Return the (X, Y) coordinate for the center point of the cell that contains the specified text.  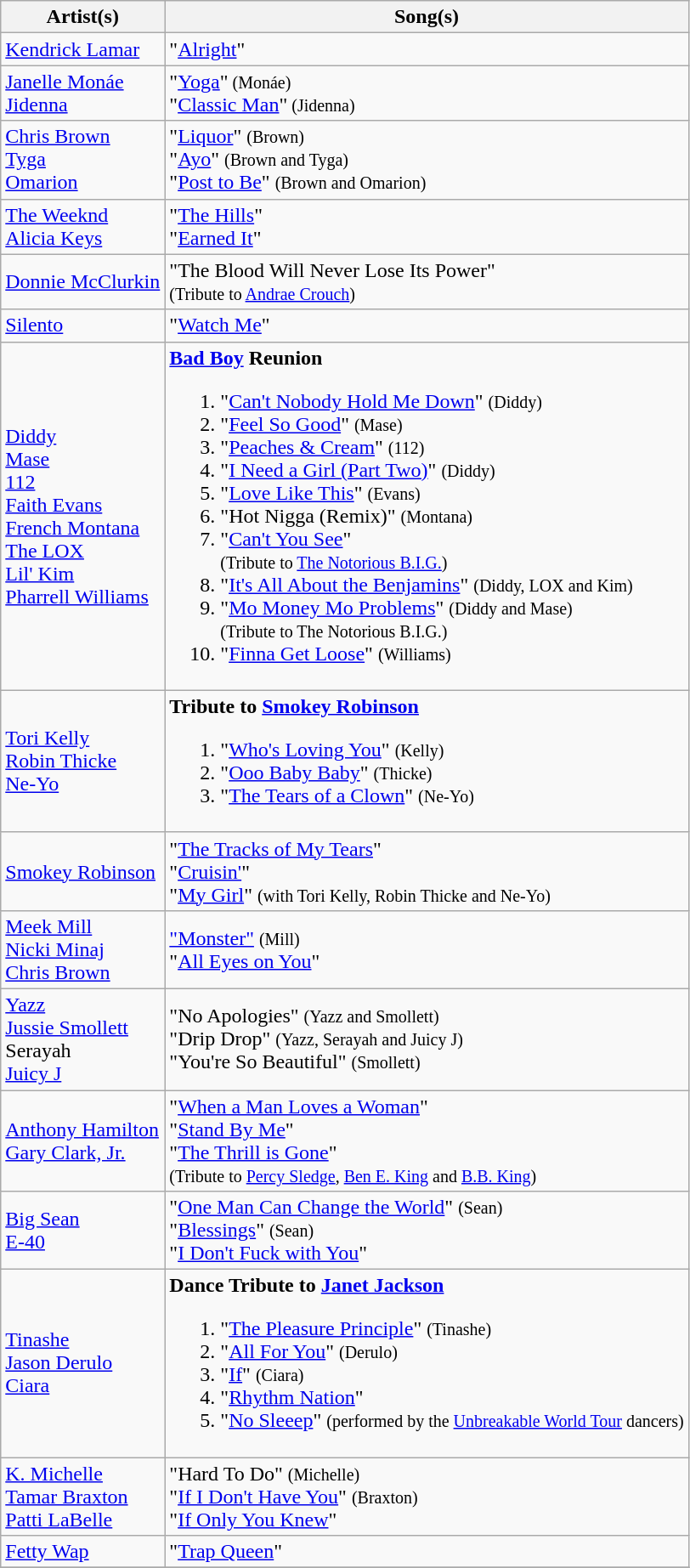
Meek MillNicki MinajChris Brown (83, 949)
Donnie McClurkin (83, 282)
"Monster" (Mill)"All Eyes on You" (427, 949)
"The Blood Will Never Lose Its Power"(Tribute to Andrae Crouch) (427, 282)
Janelle MonáeJidenna (83, 93)
Fetty Wap (83, 1552)
"Hard To Do" (Michelle)"If I Don't Have You" (Braxton)"If Only You Knew" (427, 1497)
Kendrick Lamar (83, 49)
YazzJussie SmollettSerayahJuicy J (83, 1039)
The WeekndAlicia Keys (83, 226)
DiddyMase112Faith EvansFrench MontanaThe LOXLil' KimPharrell Williams (83, 516)
"Trap Queen" (427, 1552)
"One Man Can Change the World" (Sean)"Blessings" (Sean)"I Don't Fuck with You" (427, 1231)
Artist(s) (83, 17)
"The Tracks of My Tears""Cruisin'""My Girl" (with Tori Kelly, Robin Thicke and Ne-Yo) (427, 871)
"When a Man Loves a Woman""Stand By Me""The Thrill is Gone"(Tribute to Percy Sledge, Ben E. King and B.B. King) (427, 1141)
"Alright" (427, 49)
"Watch Me" (427, 325)
Silento (83, 325)
"Liquor" (Brown)"Ayo" (Brown and Tyga)"Post to Be" (Brown and Omarion) (427, 160)
Tribute to Smokey Robinson"Who's Loving You" (Kelly)"Ooo Baby Baby" (Thicke)"The Tears of a Clown" (Ne-Yo) (427, 761)
Tori KellyRobin ThickeNe-Yo (83, 761)
Smokey Robinson (83, 871)
"The Hills""Earned It" (427, 226)
K. MichelleTamar BraxtonPatti LaBelle (83, 1497)
TinasheJason DeruloCiara (83, 1363)
Big SeanE-40 (83, 1231)
Song(s) (427, 17)
"No Apologies" (Yazz and Smollett)"Drip Drop" (Yazz, Serayah and Juicy J)"You're So Beautiful" (Smollett) (427, 1039)
Anthony HamiltonGary Clark, Jr. (83, 1141)
"Yoga" (Monáe)"Classic Man" (Jidenna) (427, 93)
Chris BrownTygaOmarion (83, 160)
